Provide the [X, Y] coordinate of the cell's center where the given text is located.  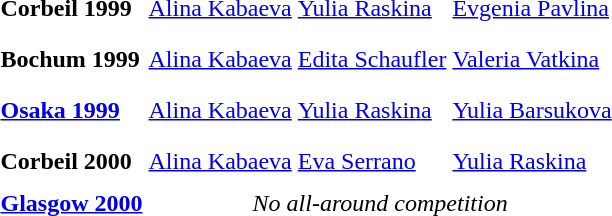
Eva Serrano [372, 161]
Edita Schaufler [372, 59]
Yulia Raskina [372, 110]
